Identify which cell holds the provided text, then report its [x, y] central coordinate. 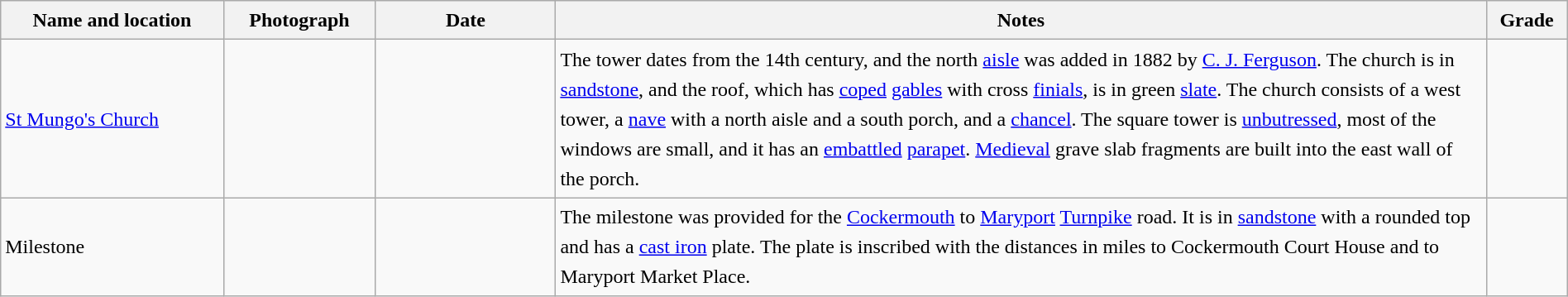
Notes [1021, 20]
Date [466, 20]
Name and location [112, 20]
Milestone [112, 247]
Grade [1527, 20]
Photograph [299, 20]
St Mungo's Church [112, 119]
